Find where the given text appears and provide that cell's center as (X, Y) coordinate. 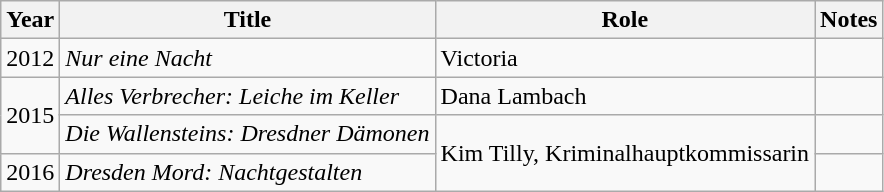
Alles Verbrecher: Leiche im Keller (248, 96)
Kim Tilly, Kriminalhauptkommissarin (625, 153)
Victoria (625, 58)
2015 (30, 115)
Notes (849, 20)
Role (625, 20)
2012 (30, 58)
Year (30, 20)
Nur eine Nacht (248, 58)
Dresden Mord: Nachtgestalten (248, 172)
Title (248, 20)
2016 (30, 172)
Dana Lambach (625, 96)
Die Wallensteins: Dresdner Dämonen (248, 134)
